From the cell containing the given text, extract its center point as [X, Y] coordinate. 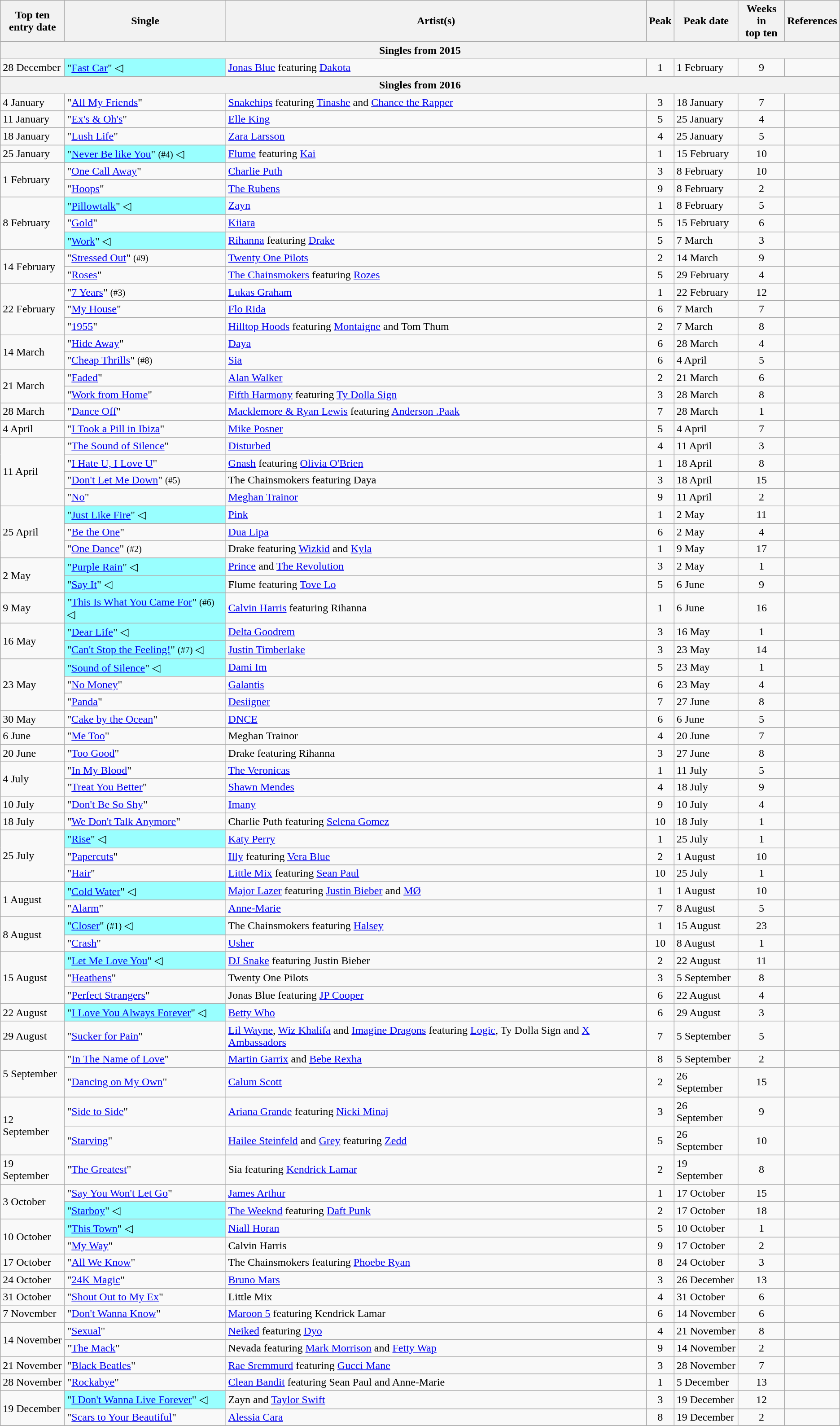
Sia featuring Kendrick Lamar [436, 1170]
"Say It" ◁ [145, 584]
25 April [32, 531]
"Papercuts" [145, 856]
7 November [32, 1314]
"Shout Out to My Ex" [145, 1297]
Ariana Grande featuring Nicki Minaj [436, 1111]
Delta Goodrem [436, 632]
16 [761, 608]
"Cake by the Ocean" [145, 719]
Fifth Harmony featuring Ty Dolla Sign [436, 395]
12 September [32, 1126]
The Chainsmokers featuring Daya [436, 480]
"Side to Side" [145, 1111]
Weeks intop ten [761, 21]
Charlie Puth featuring Selena Gomez [436, 821]
"Rise" ◁ [145, 839]
"We Don't Talk Anymore" [145, 821]
"Let Me Love You" ◁ [145, 961]
Zara Larsson [436, 136]
Desiigner [436, 702]
"I Love You Always Forever" ◁ [145, 1013]
"Lush Life" [145, 136]
"Treat You Better" [145, 787]
Little Mix featuring Sean Paul [436, 873]
29 February [706, 275]
"This Is What You Came For" (#6) ◁ [145, 608]
Gnash featuring Olivia O'Brien [436, 463]
4 January [32, 102]
"The Mack" [145, 1348]
Singles from 2015 [420, 50]
Galantis [436, 685]
14 February [32, 267]
"No Money" [145, 685]
The Chainsmokers featuring Rozes [436, 275]
"Never Be like You" (#4) ◁ [145, 154]
References [812, 21]
"No" [145, 497]
Calum Scott [436, 1082]
Drake featuring Rihanna [436, 753]
"This Town" ◁ [145, 1228]
"Hoops" [145, 188]
Alan Walker [436, 377]
26 December [706, 1280]
30 May [32, 719]
Single [145, 21]
"7 Years" (#3) [145, 292]
18 [761, 1211]
Illy featuring Vera Blue [436, 856]
"Starboy" ◁ [145, 1211]
"In My Blood" [145, 770]
Peak date [706, 21]
11 July [706, 770]
"Dancing on My Own" [145, 1082]
Clean Bandit featuring Sean Paul and Anne-Marie [436, 1382]
"Dance Off" [145, 412]
Nevada featuring Mark Morrison and Fetty Wap [436, 1348]
Singles from 2016 [420, 85]
"Black Beatles" [145, 1365]
Zayn [436, 206]
The Veronicas [436, 770]
The Chainsmokers featuring Phoebe Ryan [436, 1263]
DJ Snake featuring Justin Bieber [436, 961]
"Sound of Silence" ◁ [145, 667]
Rae Sremmurd featuring Gucci Mane [436, 1365]
Daya [436, 343]
"My Way" [145, 1246]
11 January [32, 119]
"In The Name of Love" [145, 1059]
"Panda" [145, 702]
28 December [32, 68]
"Roses" [145, 275]
5 December [706, 1382]
"Dear Life" ◁ [145, 632]
"The Sound of Silence" [145, 446]
17 [761, 549]
"Scars to Your Beautiful" [145, 1417]
"Me Too" [145, 736]
"Faded" [145, 377]
Zayn and Taylor Swift [436, 1400]
Bruno Mars [436, 1280]
Flume featuring Kai [436, 154]
"1955" [145, 326]
"Be the One" [145, 532]
"Work from Home" [145, 395]
Lil Wayne, Wiz Khalifa and Imagine Dragons featuring Logic, Ty Dolla Sign and X Ambassadors [436, 1036]
"Sucker for Pain" [145, 1036]
Major Lazer featuring Justin Bieber and MØ [436, 891]
"24K Magic" [145, 1280]
Disturbed [436, 446]
"Pillowtalk" ◁ [145, 206]
Sia [436, 360]
"Don't Wanna Know" [145, 1314]
"Can't Stop the Feeling!" (#7) ◁ [145, 649]
"Starving" [145, 1141]
"Just Like Fire" ◁ [145, 514]
3 October [32, 1202]
Justin Timberlake [436, 649]
James Arthur [436, 1193]
DNCE [436, 719]
"Gold" [145, 223]
"I Hate U, I Love U" [145, 463]
The Weeknd featuring Daft Punk [436, 1211]
"I Don't Wanna Live Forever" ◁ [145, 1400]
"One Call Away" [145, 171]
"Too Good" [145, 753]
"Hide Away" [145, 343]
23 [761, 926]
"My House" [145, 309]
"Crash" [145, 943]
"All We Know" [145, 1263]
Betty Who [436, 1013]
"All My Friends" [145, 102]
Calvin Harris featuring Rihanna [436, 608]
4 July [32, 779]
The Rubens [436, 188]
Charlie Puth [436, 171]
Snakehips featuring Tinashe and Chance the Rapper [436, 102]
Rihanna featuring Drake [436, 241]
Jonas Blue featuring JP Cooper [436, 995]
"The Greatest" [145, 1170]
Artist(s) [436, 21]
"Fast Car" ◁ [145, 68]
Flo Rida [436, 309]
Alessia Cara [436, 1417]
"Cheap Thrills" (#8) [145, 360]
Pink [436, 514]
Katy Perry [436, 839]
"Perfect Strangers" [145, 995]
"Closer" (#1) ◁ [145, 926]
Peak [660, 21]
Elle King [436, 119]
The Chainsmokers featuring Halsey [436, 926]
Top tenentry date [32, 21]
"Cold Water" ◁ [145, 891]
"Sexual" [145, 1331]
"Heathens" [145, 978]
"Rockabye" [145, 1382]
Calvin Harris [436, 1246]
Prince and The Revolution [436, 566]
"I Took a Pill in Ibiza" [145, 429]
Neiked featuring Dyo [436, 1331]
Kiiara [436, 223]
Hailee Steinfeld and Grey featuring Zedd [436, 1141]
"Purple Rain" ◁ [145, 566]
Niall Horan [436, 1228]
Mike Posner [436, 429]
14 [761, 649]
Martin Garrix and Bebe Rexha [436, 1059]
Macklemore & Ryan Lewis featuring Anderson .Paak [436, 412]
Imany [436, 804]
Little Mix [436, 1297]
"Alarm" [145, 908]
"One Dance" (#2) [145, 549]
Flume featuring Tove Lo [436, 584]
"Say You Won't Let Go" [145, 1193]
Shawn Mendes [436, 787]
"Don't Let Me Down" (#5) [145, 480]
"Hair" [145, 873]
Dami Im [436, 667]
Usher [436, 943]
Maroon 5 featuring Kendrick Lamar [436, 1314]
Drake featuring Wizkid and Kyla [436, 549]
Lukas Graham [436, 292]
"Stressed Out" (#9) [145, 258]
"Don't Be So Shy" [145, 804]
Hilltop Hoods featuring Montaigne and Tom Thum [436, 326]
Anne-Marie [436, 908]
Jonas Blue featuring Dakota [436, 68]
Dua Lipa [436, 532]
"Ex's & Oh's" [145, 119]
"Work" ◁ [145, 241]
